Capture the cell that displays the provided text and extract its (X, Y) central coordinate. 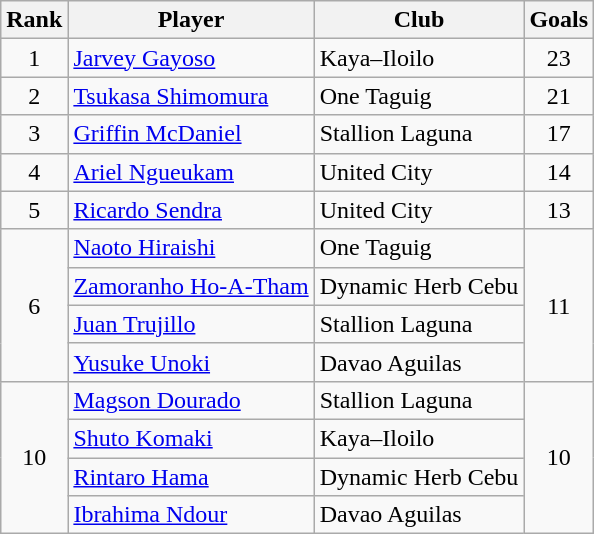
14 (559, 172)
23 (559, 58)
Zamoranho Ho-A-Tham (191, 286)
13 (559, 210)
1 (34, 58)
Naoto Hiraishi (191, 248)
6 (34, 305)
Juan Trujillo (191, 324)
21 (559, 96)
Shuto Komaki (191, 438)
Club (419, 20)
Griffin McDaniel (191, 134)
4 (34, 172)
Ariel Ngueukam (191, 172)
5 (34, 210)
2 (34, 96)
Ibrahima Ndour (191, 515)
11 (559, 305)
Rank (34, 20)
Rintaro Hama (191, 477)
Tsukasa Shimomura (191, 96)
Goals (559, 20)
Magson Dourado (191, 400)
Ricardo Sendra (191, 210)
Yusuke Unoki (191, 362)
Player (191, 20)
Jarvey Gayoso (191, 58)
3 (34, 134)
17 (559, 134)
